Scan for the cell matching the given text and deliver its [X, Y] coordinate at center. 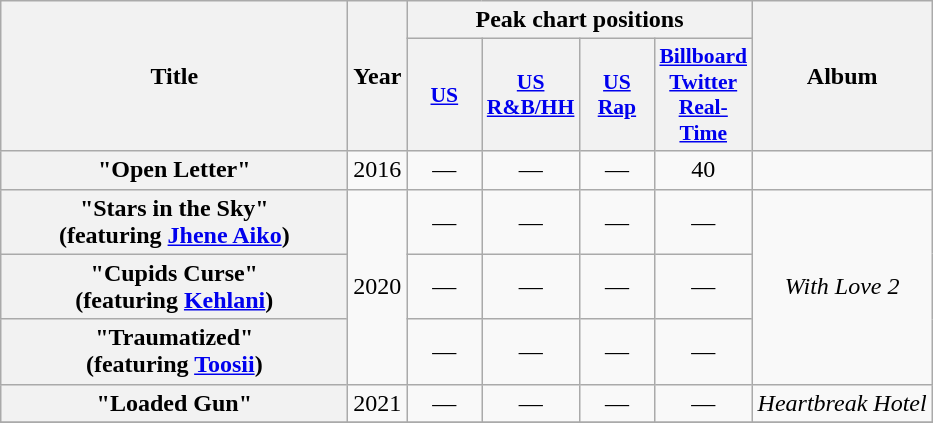
2016 [378, 170]
US [444, 95]
US Rap [616, 95]
"Stars in the Sky"(featuring Jhene Aiko) [174, 222]
With Love 2 [842, 286]
"Traumatized"(featuring Toosii) [174, 352]
Title [174, 76]
Peak chart positions [580, 20]
2021 [378, 403]
Billboard Twitter Real-Time [703, 95]
Year [378, 76]
Heartbreak Hotel [842, 403]
Album [842, 76]
"Loaded Gun" [174, 403]
40 [703, 170]
"Open Letter" [174, 170]
US R&B/HH [531, 95]
"Cupids Curse"(featuring Kehlani) [174, 286]
2020 [378, 286]
